Capture the cell that displays the provided text and extract its [x, y] central coordinate. 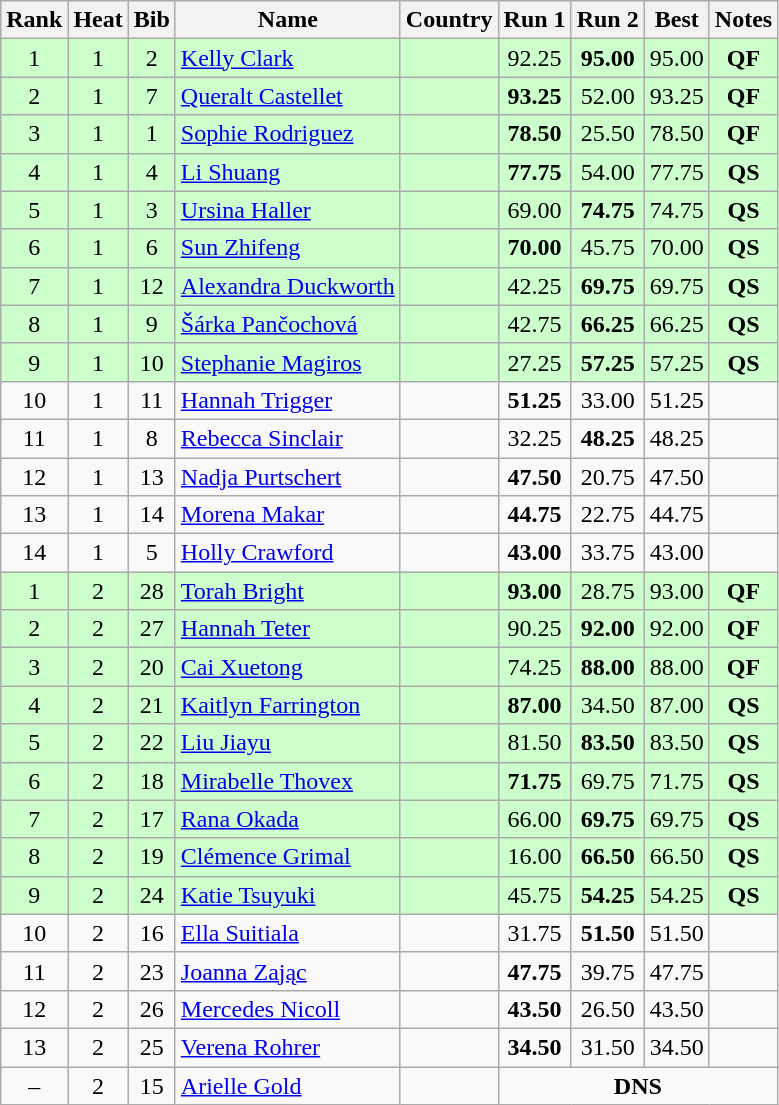
26 [152, 1009]
Mirabelle Thovex [288, 781]
16.00 [534, 857]
32.25 [534, 438]
31.75 [534, 933]
Hannah Trigger [288, 400]
69.00 [534, 210]
22 [152, 743]
Ella Suitiala [288, 933]
16 [152, 933]
39.75 [608, 971]
54.00 [608, 172]
Sun Zhifeng [288, 248]
Cai Xuetong [288, 667]
Kaitlyn Farrington [288, 705]
Heat [98, 20]
Katie Tsuyuki [288, 895]
24 [152, 895]
Queralt Castellet [288, 96]
Torah Bright [288, 591]
Verena Rohrer [288, 1047]
33.00 [608, 400]
Clémence Grimal [288, 857]
Bib [152, 20]
Notes [743, 20]
26.50 [608, 1009]
Liu Jiayu [288, 743]
74.25 [534, 667]
Rank [34, 20]
23 [152, 971]
Li Shuang [288, 172]
18 [152, 781]
Morena Makar [288, 515]
Alexandra Duckworth [288, 286]
Rana Okada [288, 819]
17 [152, 819]
33.75 [608, 553]
31.50 [608, 1047]
25 [152, 1047]
Kelly Clark [288, 58]
Best [676, 20]
Mercedes Nicoll [288, 1009]
22.75 [608, 515]
DNS [638, 1085]
15 [152, 1085]
Sophie Rodriguez [288, 134]
19 [152, 857]
Rebecca Sinclair [288, 438]
Country [449, 20]
Stephanie Magiros [288, 362]
42.75 [534, 324]
20.75 [608, 477]
Run 2 [608, 20]
Name [288, 20]
Ursina Haller [288, 210]
92.25 [534, 58]
28.75 [608, 591]
Holly Crawford [288, 553]
42.25 [534, 286]
Hannah Teter [288, 629]
52.00 [608, 96]
28 [152, 591]
66.00 [534, 819]
90.25 [534, 629]
– [34, 1085]
20 [152, 667]
Šárka Pančochová [288, 324]
81.50 [534, 743]
25.50 [608, 134]
Joanna Zając [288, 971]
27.25 [534, 362]
Arielle Gold [288, 1085]
27 [152, 629]
Run 1 [534, 20]
21 [152, 705]
Nadja Purtschert [288, 477]
